Detect which cell encompasses the target text, then output its [x, y] center coordinate. 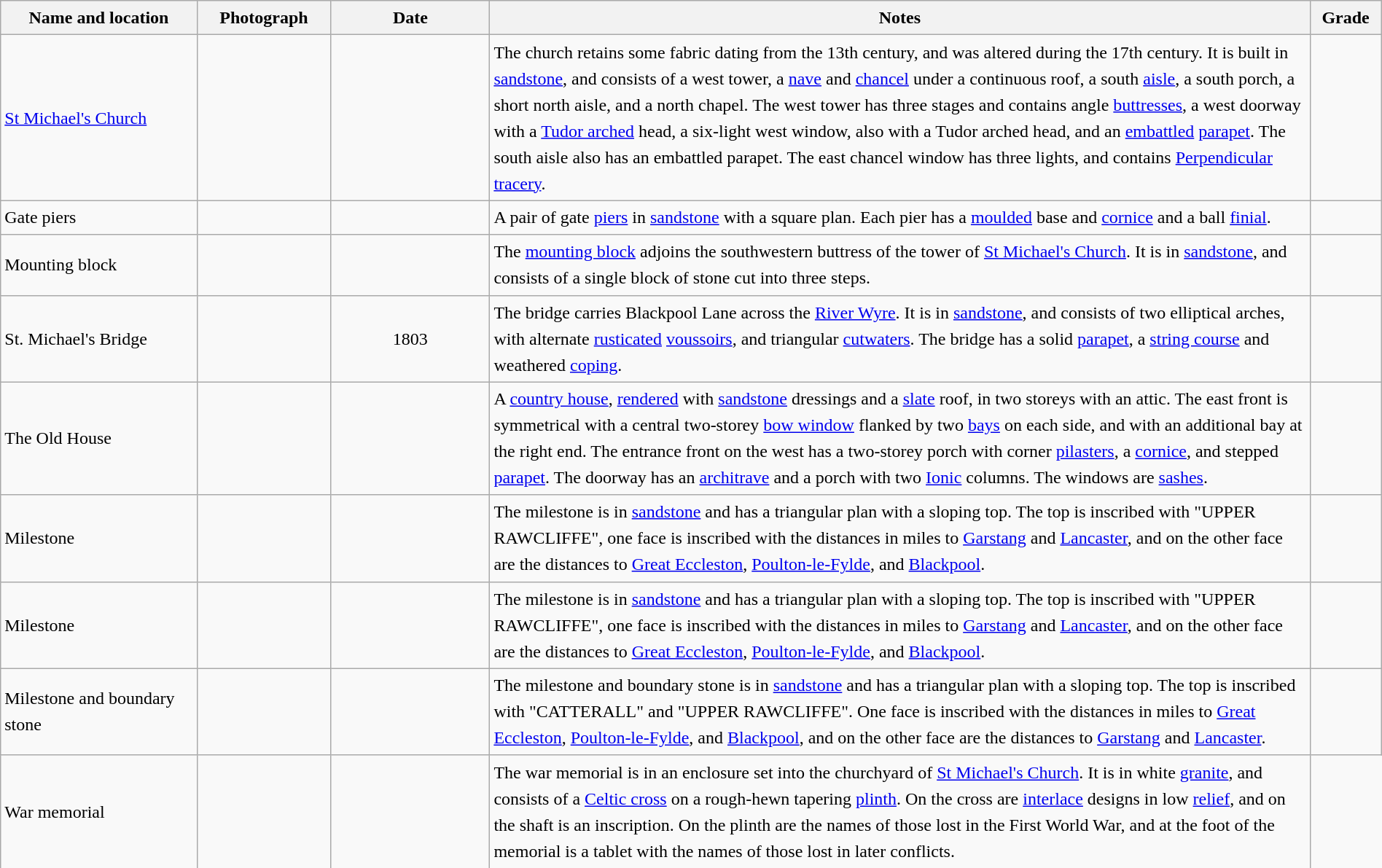
A pair of gate piers in sandstone with a square plan. Each pier has a moulded base and cornice and a ball finial. [899, 217]
War memorial [99, 812]
St. Michael's Bridge [99, 338]
Mounting block [99, 265]
Gate piers [99, 217]
Date [410, 17]
Milestone and boundary stone [99, 711]
Photograph [264, 17]
Notes [899, 17]
Grade [1346, 17]
Name and location [99, 17]
The Old House [99, 439]
St Michael's Church [99, 118]
1803 [410, 338]
